Output the (x, y) coordinate of the center of the cell containing the given text.  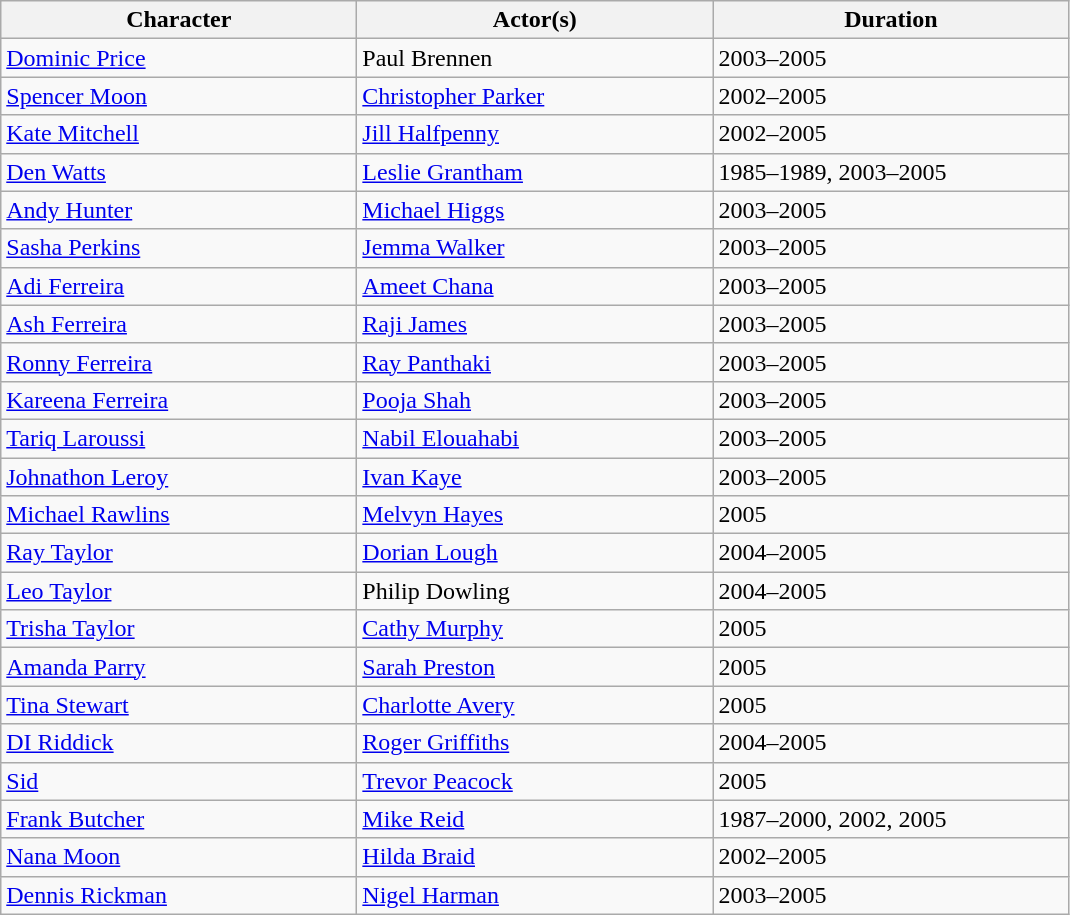
Tariq Laroussi (179, 438)
Pooja Shah (535, 400)
Jill Halfpenny (535, 134)
Amanda Parry (179, 667)
Kareena Ferreira (179, 400)
Michael Higgs (535, 210)
Philip Dowling (535, 591)
Duration (891, 20)
Dominic Price (179, 58)
Den Watts (179, 172)
Tina Stewart (179, 705)
Nigel Harman (535, 895)
Leslie Grantham (535, 172)
Ray Taylor (179, 553)
Nabil Elouahabi (535, 438)
Cathy Murphy (535, 629)
Trevor Peacock (535, 781)
Charlotte Avery (535, 705)
Michael Rawlins (179, 515)
Ray Panthaki (535, 362)
Andy Hunter (179, 210)
Jemma Walker (535, 248)
Adi Ferreira (179, 286)
Dorian Lough (535, 553)
Roger Griffiths (535, 743)
Ivan Kaye (535, 477)
Nana Moon (179, 857)
Paul Brennen (535, 58)
Leo Taylor (179, 591)
DI Riddick (179, 743)
Kate Mitchell (179, 134)
Sarah Preston (535, 667)
Character (179, 20)
Ash Ferreira (179, 324)
Actor(s) (535, 20)
Trisha Taylor (179, 629)
Mike Reid (535, 819)
Spencer Moon (179, 96)
1985–1989, 2003–2005 (891, 172)
Sasha Perkins (179, 248)
Raji James (535, 324)
Dennis Rickman (179, 895)
Sid (179, 781)
Hilda Braid (535, 857)
Ronny Ferreira (179, 362)
Christopher Parker (535, 96)
Melvyn Hayes (535, 515)
Ameet Chana (535, 286)
Johnathon Leroy (179, 477)
Frank Butcher (179, 819)
1987–2000, 2002, 2005 (891, 819)
